Return [x, y] of the center of cell containing provided text 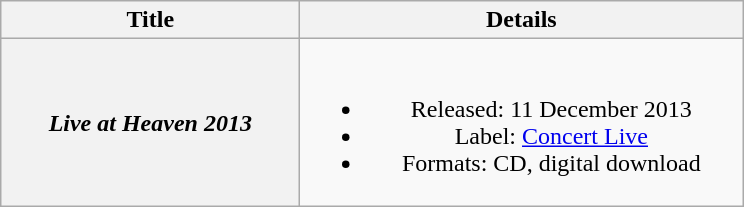
Details [522, 20]
Title [150, 20]
Live at Heaven 2013 [150, 122]
Released: 11 December 2013Label: Concert LiveFormats: CD, digital download [522, 122]
